Locate the cell with the specified text and output its (x, y) center coordinate. 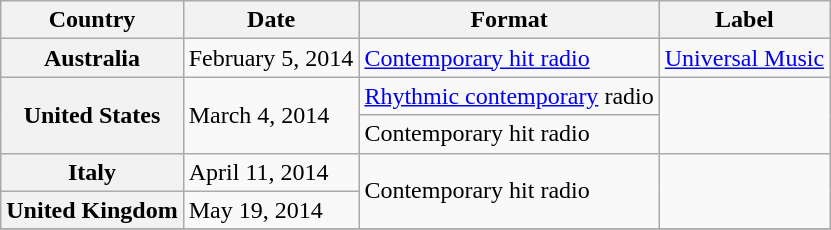
Universal Music (744, 58)
Rhythmic contemporary radio (509, 96)
Format (509, 20)
Label (744, 20)
February 5, 2014 (271, 58)
United States (92, 115)
Date (271, 20)
March 4, 2014 (271, 115)
Country (92, 20)
May 19, 2014 (271, 210)
United Kingdom (92, 210)
April 11, 2014 (271, 172)
Australia (92, 58)
Italy (92, 172)
